For the text-containing cell, return its midpoint in (X, Y) coordinate format. 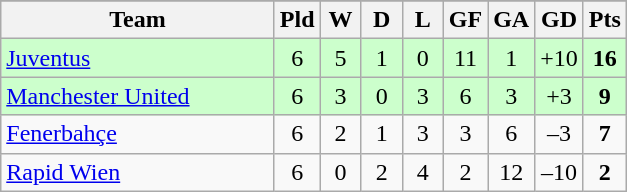
D (382, 20)
Pld (297, 20)
7 (604, 134)
–3 (560, 134)
W (340, 20)
GF (465, 20)
Rapid Wien (138, 172)
16 (604, 58)
Juventus (138, 58)
4 (422, 172)
+3 (560, 96)
GD (560, 20)
5 (340, 58)
+10 (560, 58)
Manchester United (138, 96)
11 (465, 58)
Pts (604, 20)
Team (138, 20)
Fenerbahçe (138, 134)
L (422, 20)
GA (512, 20)
–10 (560, 172)
9 (604, 96)
12 (512, 172)
